Determine the (X, Y) coordinate at the center of the cell enclosing the given text.  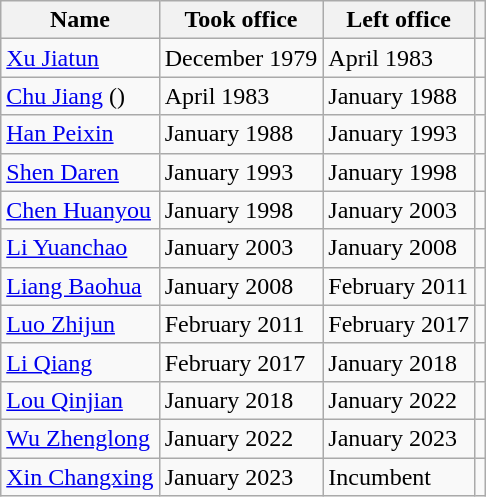
Took office (241, 20)
Han Peixin (80, 134)
December 1979 (241, 58)
Liang Baohua (80, 286)
Li Yuanchao (80, 248)
Li Qiang (80, 362)
Chen Huanyou (80, 210)
Luo Zhijun (80, 324)
Wu Zhenglong (80, 438)
Shen Daren (80, 172)
Left office (399, 20)
Xu Jiatun (80, 58)
Incumbent (399, 477)
Chu Jiang () (80, 96)
Lou Qinjian (80, 400)
Xin Changxing (80, 477)
Name (80, 20)
